Scan for the cell matching the given text and deliver its (x, y) coordinate at center. 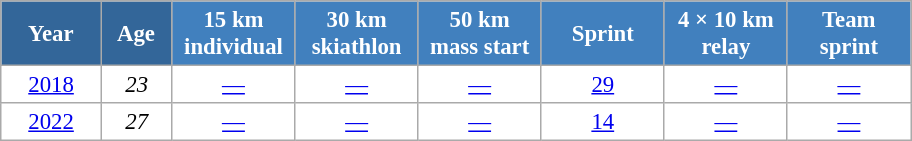
Age (136, 34)
14 (602, 122)
2022 (52, 122)
23 (136, 85)
15 km individual (234, 34)
Sprint (602, 34)
27 (136, 122)
2018 (52, 85)
Team sprint (848, 34)
29 (602, 85)
30 km skiathlon (356, 34)
50 km mass start (480, 34)
4 × 10 km relay (726, 34)
Year (52, 34)
